Determine the (x, y) coordinate at the center of the cell enclosing the given text.  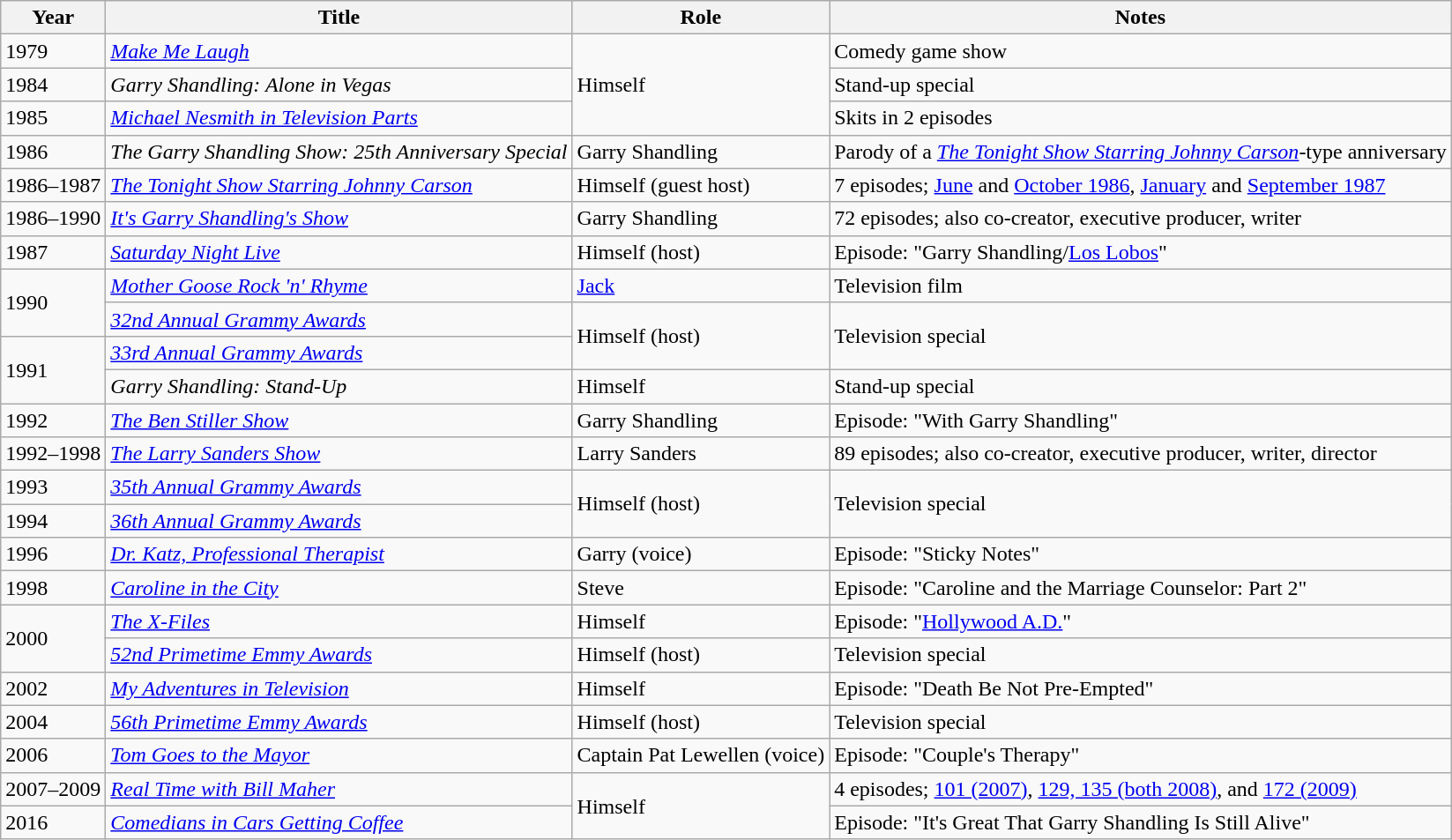
Garry Shandling: Alone in Vegas (339, 85)
Jack (701, 286)
Parody of a The Tonight Show Starring Johnny Carson-type anniversary (1141, 152)
2006 (53, 755)
The Tonight Show Starring Johnny Carson (339, 185)
1992–1998 (53, 454)
36th Annual Grammy Awards (339, 521)
1990 (53, 302)
Tom Goes to the Mayor (339, 755)
Larry Sanders (701, 454)
Episode: "Couple's Therapy" (1141, 755)
Role (701, 18)
Title (339, 18)
1986 (53, 152)
The Larry Sanders Show (339, 454)
1986–1990 (53, 219)
Dr. Katz, Professional Therapist (339, 554)
Skits in 2 episodes (1141, 118)
The X-Files (339, 621)
It's Garry Shandling's Show (339, 219)
Episode: "Caroline and the Marriage Counselor: Part 2" (1141, 588)
1994 (53, 521)
Episode: "Sticky Notes" (1141, 554)
1979 (53, 51)
Episode: "With Garry Shandling" (1141, 420)
My Adventures in Television (339, 688)
Episode: "Death Be Not Pre-Empted" (1141, 688)
1986–1987 (53, 185)
2002 (53, 688)
1991 (53, 369)
72 episodes; also co-creator, executive producer, writer (1141, 219)
Comedy game show (1141, 51)
2000 (53, 638)
32nd Annual Grammy Awards (339, 319)
1998 (53, 588)
Episode: "Garry Shandling/Los Lobos" (1141, 252)
Mother Goose Rock 'n' Rhyme (339, 286)
The Ben Stiller Show (339, 420)
The Garry Shandling Show: 25th Anniversary Special (339, 152)
Caroline in the City (339, 588)
Himself (guest host) (701, 185)
Television film (1141, 286)
7 episodes; June and October 1986, January and September 1987 (1141, 185)
1996 (53, 554)
Steve (701, 588)
Year (53, 18)
Make Me Laugh (339, 51)
1993 (53, 487)
Real Time with Bill Maher (339, 789)
1987 (53, 252)
Saturday Night Live (339, 252)
Michael Nesmith in Television Parts (339, 118)
Notes (1141, 18)
52nd Primetime Emmy Awards (339, 655)
Episode: "Hollywood A.D." (1141, 621)
1992 (53, 420)
1985 (53, 118)
33rd Annual Grammy Awards (339, 353)
Garry (voice) (701, 554)
Garry Shandling: Stand-Up (339, 386)
2016 (53, 822)
Episode: "It's Great That Garry Shandling Is Still Alive" (1141, 822)
Captain Pat Lewellen (voice) (701, 755)
2004 (53, 722)
1984 (53, 85)
89 episodes; also co-creator, executive producer, writer, director (1141, 454)
Comedians in Cars Getting Coffee (339, 822)
35th Annual Grammy Awards (339, 487)
4 episodes; 101 (2007), 129, 135 (both 2008), and 172 (2009) (1141, 789)
2007–2009 (53, 789)
56th Primetime Emmy Awards (339, 722)
